Capture the cell that displays the provided text and extract its [X, Y] central coordinate. 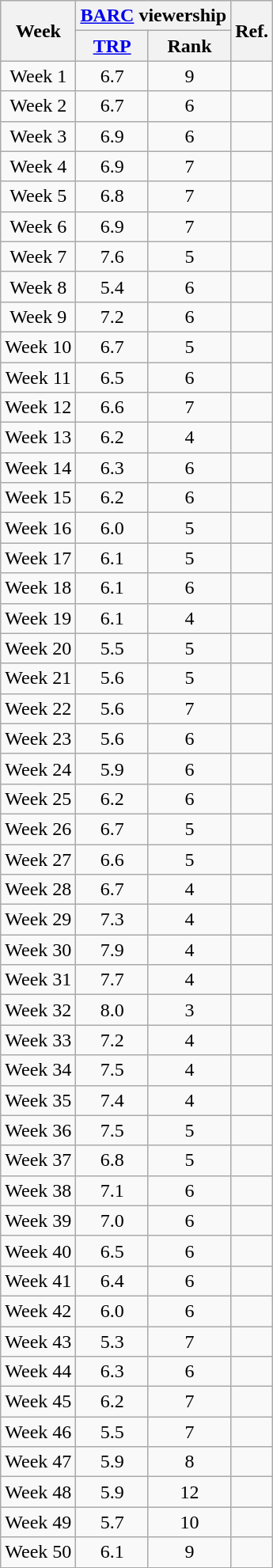
Week 14 [38, 468]
Week 5 [38, 196]
Week 32 [38, 1010]
Week 9 [38, 317]
BARC viewership [154, 16]
Week 37 [38, 1160]
Week 17 [38, 558]
8 [189, 1462]
7.0 [112, 1221]
5.7 [112, 1522]
Week 42 [38, 1311]
Week [38, 31]
Week 33 [38, 1040]
6.4 [112, 1281]
Week 47 [38, 1462]
Week 26 [38, 829]
Ref. [252, 31]
Week 23 [38, 738]
Week 19 [38, 618]
Week 46 [38, 1432]
Week 3 [38, 136]
Week 25 [38, 799]
Week 30 [38, 950]
8.0 [112, 1010]
Week 8 [38, 287]
5.3 [112, 1342]
Week 22 [38, 708]
Week 31 [38, 980]
7.9 [112, 950]
Week 15 [38, 498]
Week 16 [38, 528]
7.1 [112, 1190]
Week 40 [38, 1251]
Week 36 [38, 1130]
Week 2 [38, 106]
Week 18 [38, 588]
Week 34 [38, 1070]
Week 7 [38, 256]
Week 44 [38, 1372]
7.6 [112, 256]
Week 28 [38, 890]
Week 21 [38, 678]
Week 39 [38, 1221]
Week 13 [38, 438]
Week 49 [38, 1522]
Week 48 [38, 1492]
Week 27 [38, 859]
Week 38 [38, 1190]
5.4 [112, 287]
Week 20 [38, 648]
Week 12 [38, 408]
Week 4 [38, 166]
Week 1 [38, 76]
Week 45 [38, 1402]
Week 43 [38, 1342]
10 [189, 1522]
7.4 [112, 1100]
3 [189, 1010]
Week 6 [38, 226]
Week 35 [38, 1100]
12 [189, 1492]
Week 10 [38, 347]
Rank [189, 46]
Week 29 [38, 920]
TRP [112, 46]
Week 11 [38, 378]
Week 50 [38, 1552]
7.7 [112, 980]
Week 24 [38, 769]
7.3 [112, 920]
Week 41 [38, 1281]
